Identify which cell holds the provided text, then report its [X, Y] central coordinate. 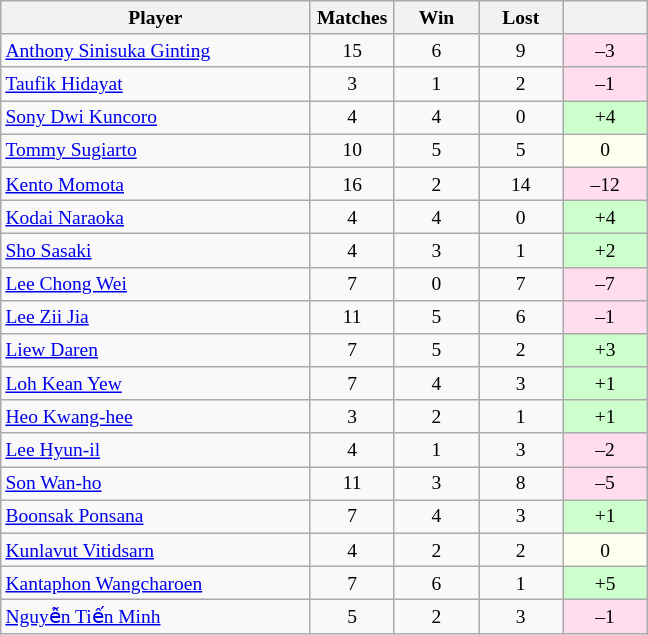
16 [352, 184]
+5 [605, 584]
Kodai Naraoka [156, 216]
Player [156, 18]
Lee Chong Wei [156, 284]
Anthony Sinisuka Ginting [156, 50]
14 [521, 184]
–3 [605, 50]
Heo Kwang-hee [156, 416]
Lost [521, 18]
Sho Sasaki [156, 250]
Son Wan-ho [156, 484]
Kunlavut Vitidsarn [156, 550]
15 [352, 50]
–2 [605, 450]
Lee Hyun-il [156, 450]
–7 [605, 284]
–5 [605, 484]
–12 [605, 184]
Sony Dwi Kuncoro [156, 118]
Kantaphon Wangcharoen [156, 584]
Matches [352, 18]
8 [521, 484]
Lee Zii Jia [156, 316]
Boonsak Ponsana [156, 516]
Kento Momota [156, 184]
+3 [605, 350]
+2 [605, 250]
Win [436, 18]
Liew Daren [156, 350]
Loh Kean Yew [156, 384]
10 [352, 150]
9 [521, 50]
Nguyễn Tiến Minh [156, 616]
Tommy Sugiarto [156, 150]
Taufik Hidayat [156, 84]
